Search for the cell housing the specified text and yield its [x, y] center coordinate. 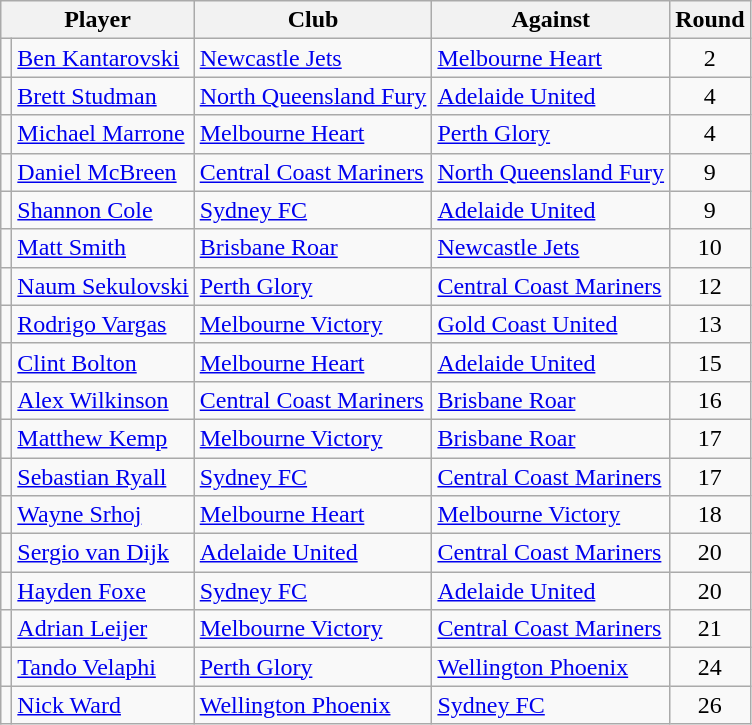
24 [710, 667]
13 [710, 324]
12 [710, 286]
Matt Smith [103, 248]
Club [313, 20]
Matthew Kemp [103, 438]
Daniel McBreen [103, 172]
18 [710, 515]
26 [710, 705]
Sebastian Ryall [103, 477]
Hayden Foxe [103, 591]
Ben Kantarovski [103, 58]
Sergio van Dijk [103, 553]
21 [710, 629]
2 [710, 58]
Tando Velaphi [103, 667]
Clint Bolton [103, 362]
Michael Marrone [103, 134]
Gold Coast United [551, 324]
Brett Studman [103, 96]
Alex Wilkinson [103, 400]
Rodrigo Vargas [103, 324]
10 [710, 248]
Naum Sekulovski [103, 286]
Adrian Leijer [103, 629]
Nick Ward [103, 705]
Wayne Srhoj [103, 515]
Shannon Cole [103, 210]
Round [710, 20]
16 [710, 400]
15 [710, 362]
Player [98, 20]
Against [551, 20]
